For the text-containing cell, return its midpoint in [x, y] coordinate format. 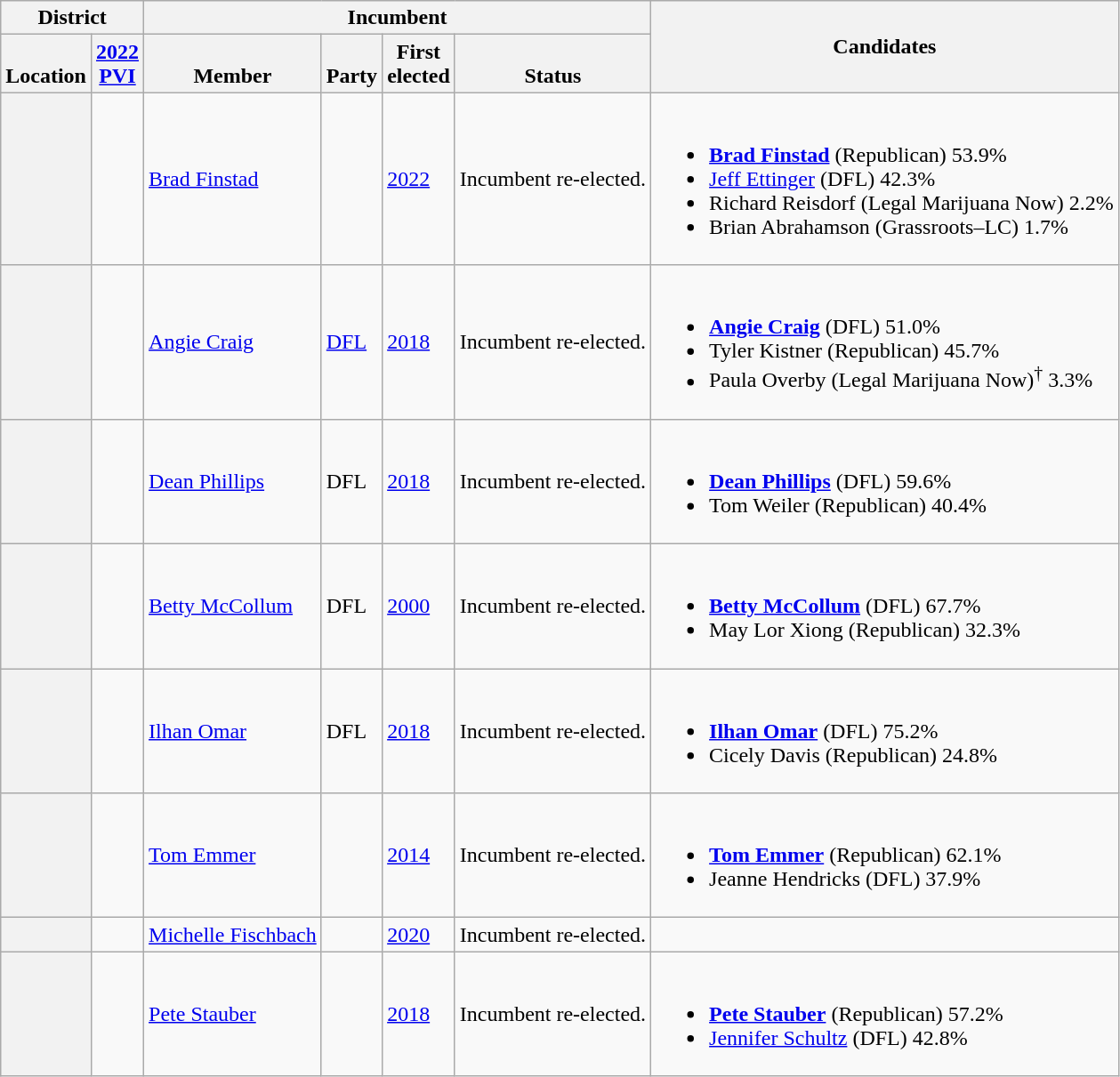
Firstelected [419, 64]
2020 [419, 935]
Dean Phillips (DFL) 59.6%Tom Weiler (Republican) 40.4% [885, 481]
Angie Craig [233, 342]
Member [233, 64]
2014 [419, 856]
Michelle Fischbach [233, 935]
Tom Emmer (Republican) 62.1%Jeanne Hendricks (DFL) 37.9% [885, 856]
Brad Finstad [233, 179]
Ilhan Omar (DFL) 75.2%Cicely Davis (Republican) 24.8% [885, 731]
Angie Craig (DFL) 51.0%Tyler Kistner (Republican) 45.7%Paula Overby (Legal Marijuana Now)† 3.3% [885, 342]
Candidates [885, 46]
Pete Stauber [233, 1014]
Ilhan Omar [233, 731]
Incumbent [398, 18]
District [73, 18]
2000 [419, 607]
2022PVI [117, 64]
Betty McCollum [233, 607]
Betty McCollum (DFL) 67.7%May Lor Xiong (Republican) 32.3% [885, 607]
Tom Emmer [233, 856]
Brad Finstad (Republican) 53.9%Jeff Ettinger (DFL) 42.3%Richard Reisdorf (Legal Marijuana Now) 2.2%Brian Abrahamson (Grassroots–LC) 1.7% [885, 179]
2022 [419, 179]
Party [351, 64]
Status [552, 64]
Dean Phillips [233, 481]
Pete Stauber (Republican) 57.2%Jennifer Schultz (DFL) 42.8% [885, 1014]
Location [46, 64]
